Capture the cell that displays the provided text and extract its [x, y] central coordinate. 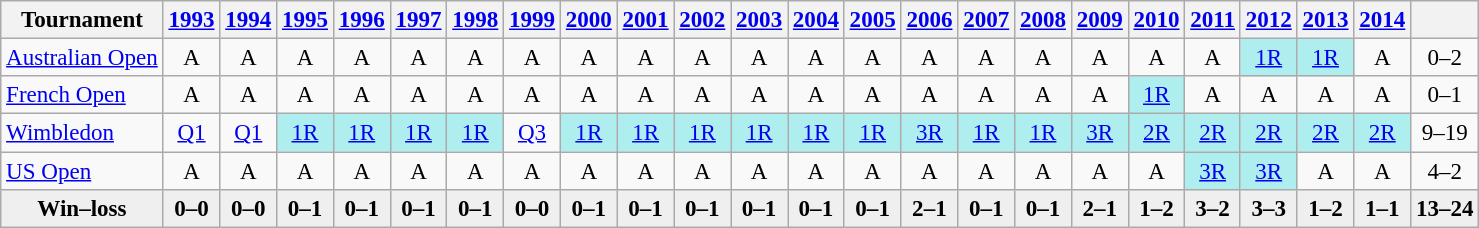
2002 [702, 20]
US Open [82, 171]
0–2 [1445, 58]
4–2 [1445, 171]
Win–loss [82, 209]
2012 [1268, 20]
2005 [872, 20]
2008 [1044, 20]
Q3 [532, 133]
French Open [82, 95]
13–24 [1445, 209]
1997 [418, 20]
3–3 [1268, 209]
Wimbledon [82, 133]
2014 [1382, 20]
1994 [248, 20]
2006 [930, 20]
1996 [362, 20]
1999 [532, 20]
1995 [306, 20]
2009 [1100, 20]
2001 [646, 20]
2010 [1156, 20]
2003 [760, 20]
9–19 [1445, 133]
2004 [816, 20]
Australian Open [82, 58]
3–2 [1213, 209]
2011 [1213, 20]
1–1 [1382, 209]
1993 [192, 20]
2013 [1326, 20]
2000 [588, 20]
2007 [986, 20]
Tournament [82, 20]
1998 [476, 20]
